Return [x, y] of the center of cell containing provided text 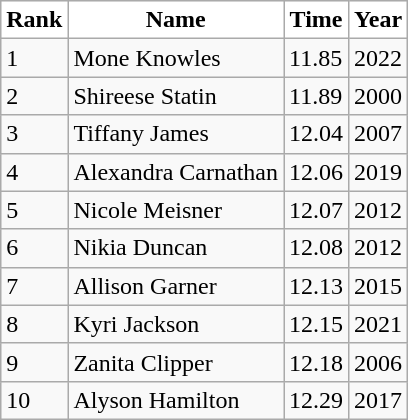
12.13 [316, 286]
12.07 [316, 210]
Tiffany James [176, 134]
2019 [378, 172]
Name [176, 20]
12.06 [316, 172]
11.89 [316, 96]
Time [316, 20]
12.04 [316, 134]
Shireese Statin [176, 96]
Year [378, 20]
11.85 [316, 58]
2 [34, 96]
12.18 [316, 362]
4 [34, 172]
Allison Garner [176, 286]
8 [34, 324]
Nikia Duncan [176, 248]
2022 [378, 58]
2017 [378, 400]
Nicole Meisner [176, 210]
12.08 [316, 248]
Mone Knowles [176, 58]
Kyri Jackson [176, 324]
9 [34, 362]
Alexandra Carnathan [176, 172]
10 [34, 400]
5 [34, 210]
2015 [378, 286]
12.29 [316, 400]
Zanita Clipper [176, 362]
1 [34, 58]
Alyson Hamilton [176, 400]
2007 [378, 134]
3 [34, 134]
12.15 [316, 324]
2006 [378, 362]
2000 [378, 96]
2021 [378, 324]
6 [34, 248]
Rank [34, 20]
7 [34, 286]
